Provide the [x, y] coordinate of the cell's center where the given text is located.  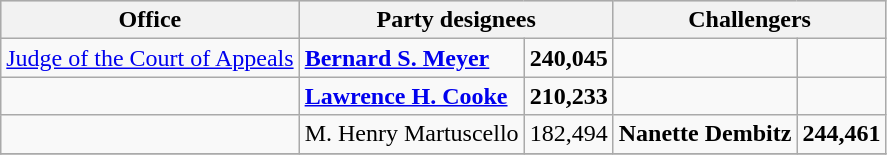
Lawrence H. Cooke [412, 96]
Bernard S. Meyer [412, 58]
244,461 [842, 134]
Office [150, 20]
Judge of the Court of Appeals [150, 58]
Challengers [750, 20]
210,233 [568, 96]
Nanette Dembitz [705, 134]
Party designees [456, 20]
182,494 [568, 134]
M. Henry Martuscello [412, 134]
240,045 [568, 58]
